Search for the cell housing the specified text and yield its [X, Y] center coordinate. 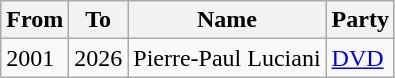
To [98, 20]
Party [360, 20]
From [35, 20]
2026 [98, 58]
2001 [35, 58]
Name [227, 20]
Pierre-Paul Luciani [227, 58]
DVD [360, 58]
